Search for the cell housing the specified text and yield its [X, Y] center coordinate. 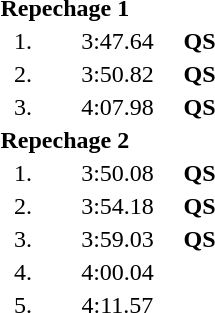
3:50.82 [118, 74]
4:00.04 [118, 272]
3:47.64 [118, 41]
3:50.08 [118, 173]
3:54.18 [118, 206]
4:07.98 [118, 107]
3:59.03 [118, 239]
